Scan for the cell matching the given text and deliver its (X, Y) coordinate at center. 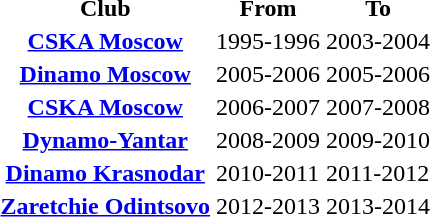
2010-2011 (268, 173)
2008-2009 (268, 140)
2005-2006 (268, 74)
1995-1996 (268, 41)
2006-2007 (268, 107)
